Find where the given text appears and provide that cell's center as [X, Y] coordinate. 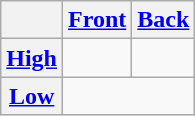
Low [32, 96]
Back [164, 20]
High [32, 58]
Front [98, 20]
